Identify which cell holds the provided text, then report its [x, y] central coordinate. 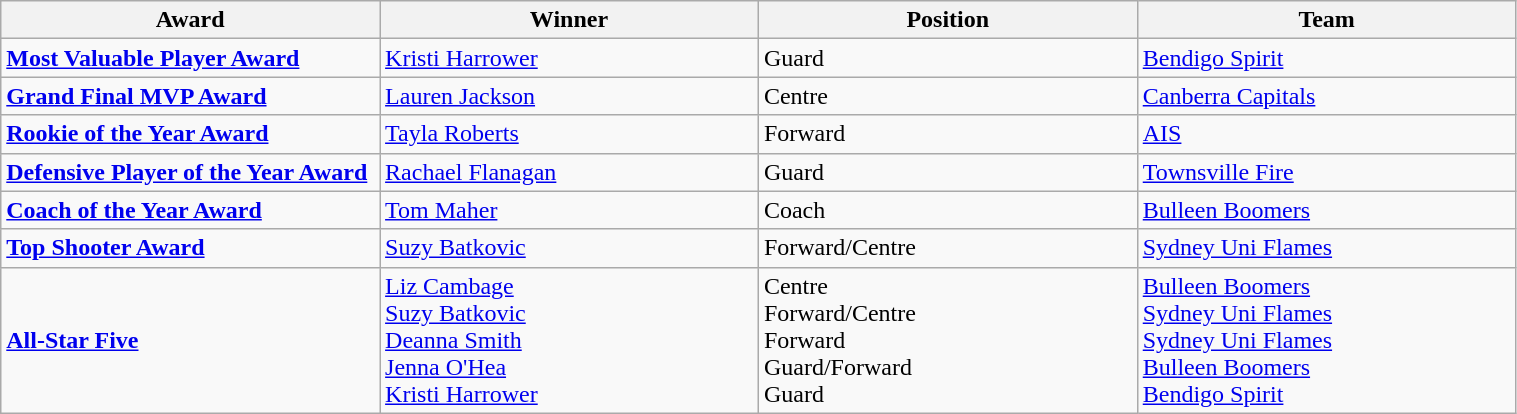
Bulleen Boomers [1326, 210]
Most Valuable Player Award [190, 58]
Winner [570, 20]
Grand Final MVP Award [190, 96]
Forward/Centre [948, 248]
Sydney Uni Flames [1326, 248]
Bendigo Spirit [1326, 58]
Kristi Harrower [570, 58]
AIS [1326, 134]
Liz Cambage Suzy Batkovic Deanna Smith Jenna O'Hea Kristi Harrower [570, 340]
Forward [948, 134]
Lauren Jackson [570, 96]
Centre [948, 96]
Townsville Fire [1326, 172]
Defensive Player of the Year Award [190, 172]
All-Star Five [190, 340]
Rookie of the Year Award [190, 134]
Suzy Batkovic [570, 248]
Rachael Flanagan [570, 172]
Position [948, 20]
Coach [948, 210]
Award [190, 20]
Canberra Capitals [1326, 96]
Team [1326, 20]
Tayla Roberts [570, 134]
Top Shooter Award [190, 248]
Centre Forward/Centre Forward Guard/Forward Guard [948, 340]
Tom Maher [570, 210]
Coach of the Year Award [190, 210]
Bulleen Boomers Sydney Uni Flames Sydney Uni Flames Bulleen Boomers Bendigo Spirit [1326, 340]
